Extract the (x, y) coordinate from the center of the cell holding the provided text.  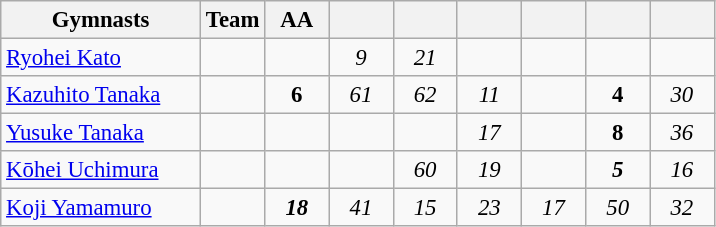
AA (297, 20)
Koji Yamamuro (101, 208)
16 (682, 170)
5 (618, 170)
32 (682, 208)
21 (425, 58)
23 (489, 208)
60 (425, 170)
6 (297, 95)
Gymnasts (101, 20)
Yusuke Tanaka (101, 133)
Ryohei Kato (101, 58)
Kazuhito Tanaka (101, 95)
41 (361, 208)
36 (682, 133)
30 (682, 95)
8 (618, 133)
61 (361, 95)
19 (489, 170)
62 (425, 95)
9 (361, 58)
50 (618, 208)
4 (618, 95)
Team (232, 20)
Kōhei Uchimura (101, 170)
11 (489, 95)
15 (425, 208)
18 (297, 208)
